Return [x, y] of the center of cell containing provided text 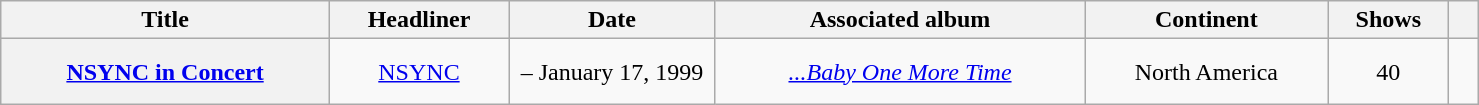
Date [612, 20]
Headliner [418, 20]
NSYNC in Concert [166, 72]
...Baby One More Time [900, 72]
North America [1206, 72]
Shows [1388, 20]
40 [1388, 72]
Continent [1206, 20]
– January 17, 1999 [612, 72]
Title [166, 20]
Associated album [900, 20]
NSYNC [418, 72]
